From the cell containing the given text, extract its center point as (X, Y) coordinate. 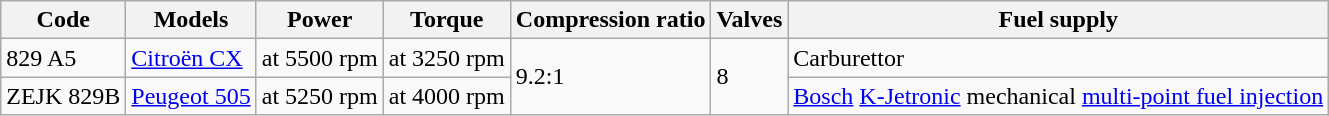
8 (750, 77)
Citroën CX (191, 58)
ZEJK 829B (64, 96)
Code (64, 20)
Power (320, 20)
Bosch K-Jetronic mechanical multi-point fuel injection (1058, 96)
Peugeot 505 (191, 96)
at 5250 rpm (320, 96)
Torque (446, 20)
at 3250 rpm (446, 58)
Carburettor (1058, 58)
at 5500 rpm (320, 58)
829 A5 (64, 58)
9.2:1 (610, 77)
Compression ratio (610, 20)
Fuel supply (1058, 20)
Valves (750, 20)
at 4000 rpm (446, 96)
Models (191, 20)
